Detect which cell encompasses the target text, then output its (X, Y) center coordinate. 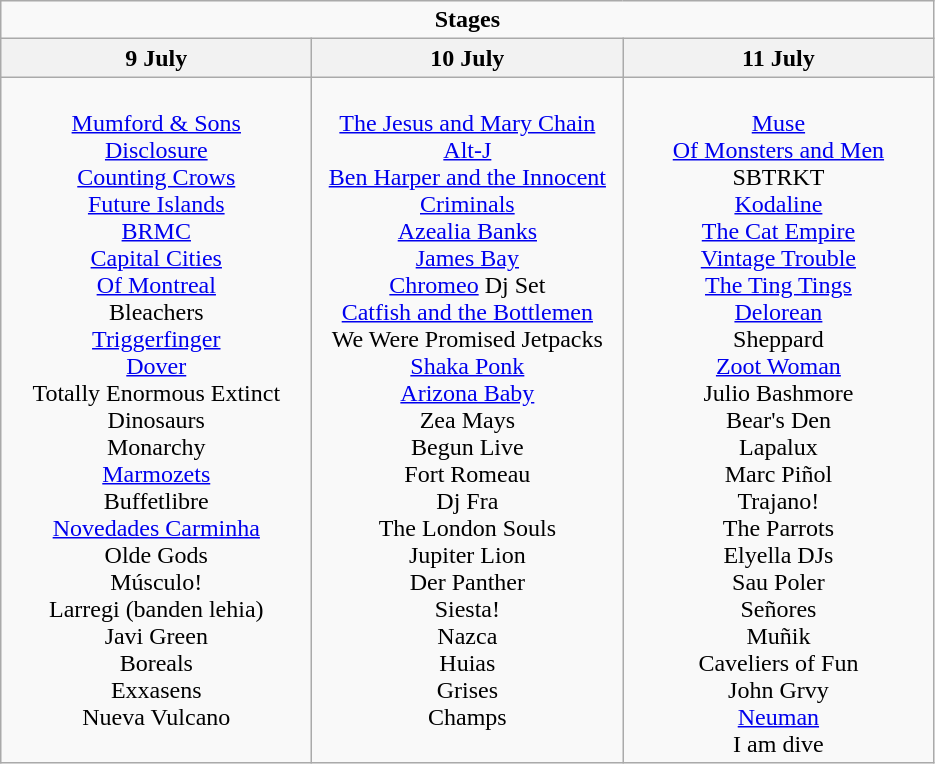
Stages (468, 20)
9 July (156, 58)
11 July (778, 58)
10 July (468, 58)
